Scan for the cell matching the given text and deliver its (X, Y) coordinate at center. 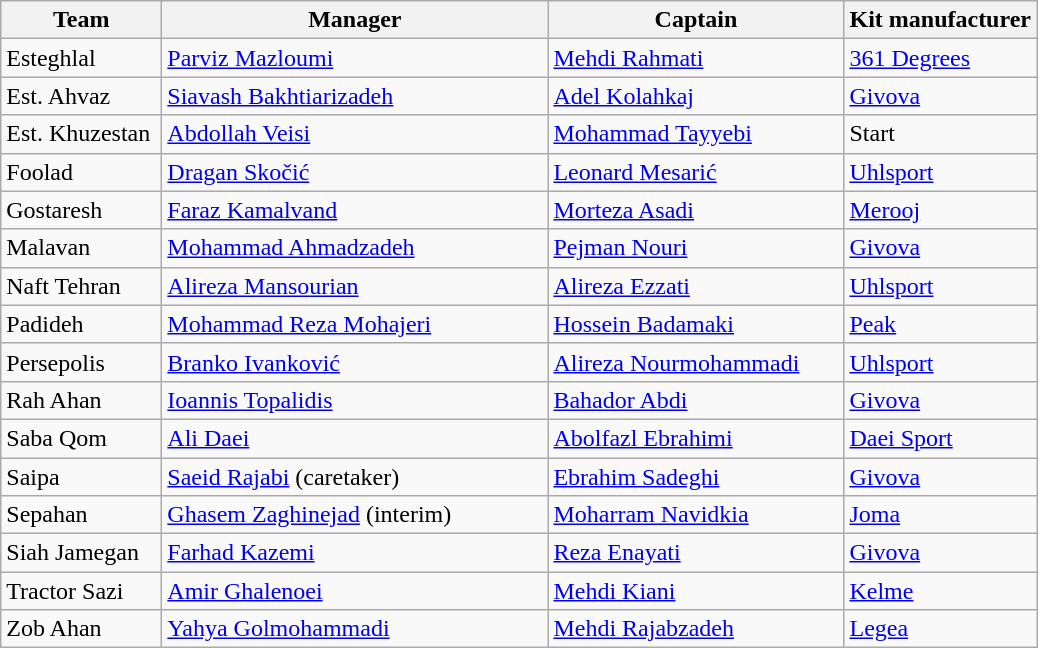
Ebrahim Sadeghi (696, 477)
Saeid Rajabi (caretaker) (355, 477)
Mehdi Rajabzadeh (696, 629)
Siavash Bakhtiarizadeh (355, 96)
Mohammad Ahmadzadeh (355, 248)
Dragan Skočić (355, 172)
Start (940, 134)
Foolad (82, 172)
Ioannis Topalidis (355, 400)
Parviz Mazloumi (355, 58)
Farhad Kazemi (355, 553)
Alireza Nourmohammadi (696, 362)
Est. Khuzestan (82, 134)
Malavan (82, 248)
Naft Tehran (82, 286)
Mehdi Kiani (696, 591)
Adel Kolahkaj (696, 96)
Esteghlal (82, 58)
Pejman Nouri (696, 248)
Peak (940, 324)
Yahya Golmohammadi (355, 629)
Gostaresh (82, 210)
Daei Sport (940, 438)
Abdollah Veisi (355, 134)
Mohammad Tayyebi (696, 134)
Kit manufacturer (940, 20)
Bahador Abdi (696, 400)
Hossein Badamaki (696, 324)
361 Degrees (940, 58)
Persepolis (82, 362)
Morteza Asadi (696, 210)
Alireza Ezzati (696, 286)
Mohammad Reza Mohajeri (355, 324)
Abolfazl Ebrahimi (696, 438)
Amir Ghalenoei (355, 591)
Legea (940, 629)
Est. Ahvaz (82, 96)
Captain (696, 20)
Manager (355, 20)
Tractor Sazi (82, 591)
Faraz Kamalvand (355, 210)
Leonard Mesarić (696, 172)
Saipa (82, 477)
Ali Daei (355, 438)
Siah Jamegan (82, 553)
Branko Ivanković (355, 362)
Alireza Mansourian (355, 286)
Padideh (82, 324)
Merooj (940, 210)
Reza Enayati (696, 553)
Sepahan (82, 515)
Rah Ahan (82, 400)
Mehdi Rahmati (696, 58)
Team (82, 20)
Saba Qom (82, 438)
Ghasem Zaghinejad (interim) (355, 515)
Zob Ahan (82, 629)
Kelme (940, 591)
Joma (940, 515)
Moharram Navidkia (696, 515)
